Extract the (x, y) coordinate from the center of the cell holding the provided text.  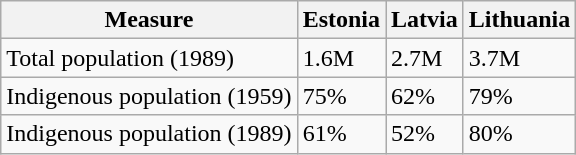
Lithuania (519, 20)
2.7M (425, 58)
79% (519, 96)
Indigenous population (1959) (149, 96)
Indigenous population (1989) (149, 134)
Latvia (425, 20)
3.7M (519, 58)
75% (341, 96)
62% (425, 96)
61% (341, 134)
Total population (1989) (149, 58)
1.6M (341, 58)
Estonia (341, 20)
Measure (149, 20)
52% (425, 134)
80% (519, 134)
